Identify which cell holds the provided text, then report its [x, y] central coordinate. 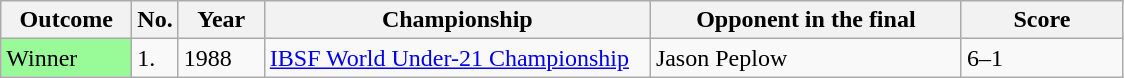
Opponent in the final [806, 20]
1988 [221, 58]
IBSF World Under-21 Championship [457, 58]
Score [1042, 20]
Winner [66, 58]
1. [155, 58]
Jason Peplow [806, 58]
Year [221, 20]
Outcome [66, 20]
Championship [457, 20]
No. [155, 20]
6–1 [1042, 58]
